Detect which cell encompasses the target text, then output its [x, y] center coordinate. 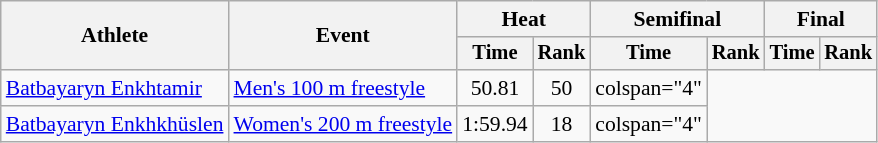
18 [562, 124]
Batbayaryn Enkhtamir [115, 88]
50.81 [494, 88]
50 [562, 88]
Heat [524, 19]
1:59.94 [494, 124]
Event [342, 36]
Batbayaryn Enkhkhüslen [115, 124]
Final [821, 19]
Women's 200 m freestyle [342, 124]
Athlete [115, 36]
Men's 100 m freestyle [342, 88]
Semifinal [677, 19]
